Scan for the cell matching the given text and deliver its [x, y] coordinate at center. 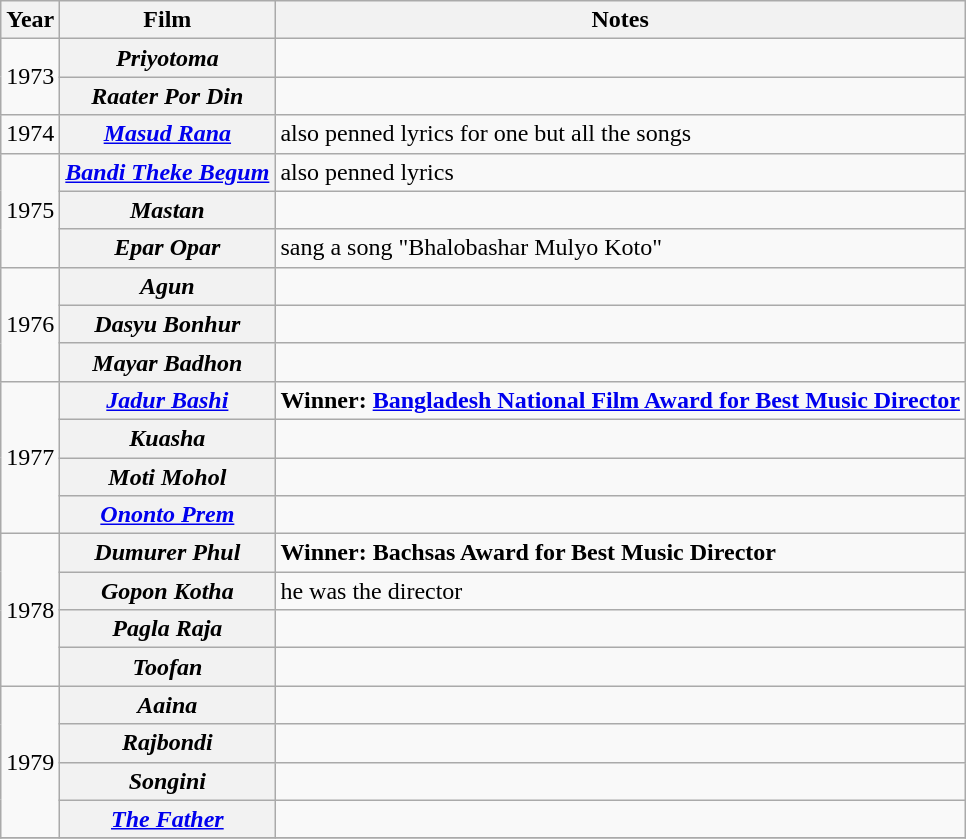
Kuasha [168, 438]
also penned lyrics [620, 172]
Gopon Kotha [168, 591]
Agun [168, 286]
Winner: Bachsas Award for Best Music Director [620, 553]
Rajbondi [168, 743]
Jadur Bashi [168, 400]
Toofan [168, 667]
Ononto Prem [168, 515]
The Father [168, 819]
Mastan [168, 210]
also penned lyrics for one but all the songs [620, 134]
Pagla Raja [168, 629]
1977 [30, 457]
Winner: Bangladesh National Film Award for Best Music Director [620, 400]
1976 [30, 324]
Mayar Badhon [168, 362]
1974 [30, 134]
Raater Por Din [168, 96]
sang a song "Bhalobashar Mulyo Koto" [620, 248]
1979 [30, 762]
Bandi Theke Begum [168, 172]
Dasyu Bonhur [168, 324]
Songini [168, 781]
Epar Opar [168, 248]
Notes [620, 20]
he was the director [620, 591]
Moti Mohol [168, 477]
1978 [30, 610]
Film [168, 20]
1975 [30, 210]
Aaina [168, 705]
Year [30, 20]
1973 [30, 77]
Priyotoma [168, 58]
Masud Rana [168, 134]
Dumurer Phul [168, 553]
